Return (x, y) of the center of cell containing provided text 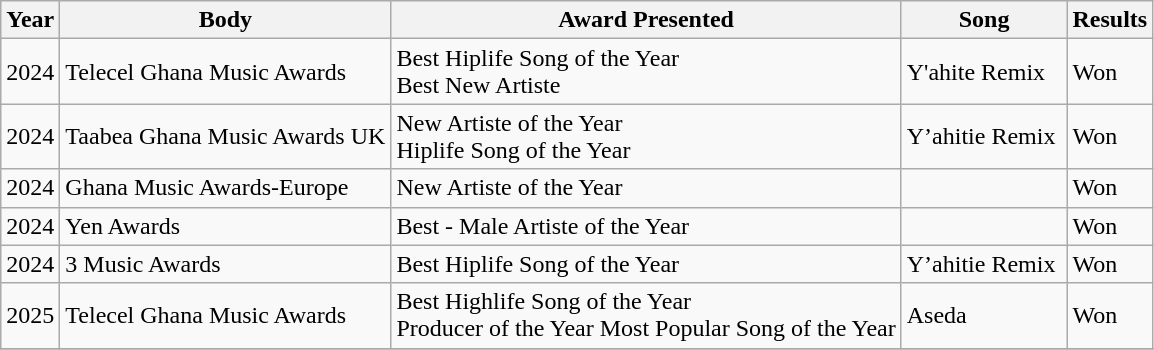
Year (30, 20)
Ghana Music Awards-Europe (226, 188)
Taabea Ghana Music Awards UK (226, 136)
Yen Awards (226, 226)
Best Hiplife Song of the Year (646, 264)
Y'ahite Remix (984, 72)
New Artiste of the Year (646, 188)
Best Highlife Song of the YearProducer of the Year Most Popular Song of the Year (646, 316)
Song (984, 20)
Best - Male Artiste of the Year (646, 226)
New Artiste of the YearHiplife Song of the Year (646, 136)
Best Hiplife Song of the YearBest New Artiste (646, 72)
3 Music Awards (226, 264)
Award Presented (646, 20)
Results (1110, 20)
Body (226, 20)
Aseda (984, 316)
2025 (30, 316)
